Scan for the cell matching the given text and deliver its (X, Y) coordinate at center. 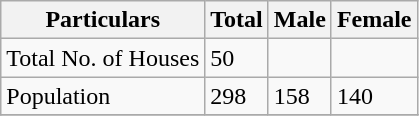
Population (103, 96)
Total (237, 20)
158 (300, 96)
Particulars (103, 20)
50 (237, 58)
Total No. of Houses (103, 58)
140 (374, 96)
Female (374, 20)
298 (237, 96)
Male (300, 20)
